Identify which cell holds the provided text, then report its [x, y] central coordinate. 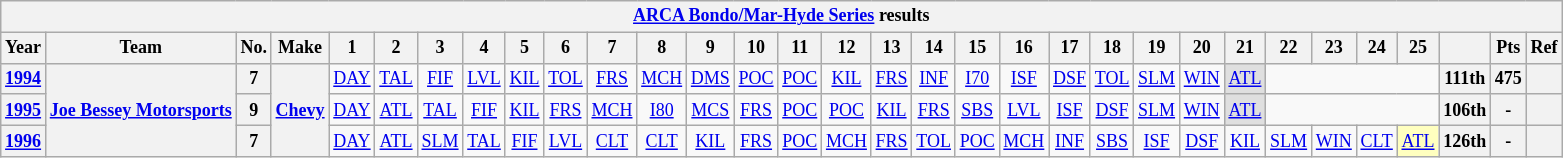
Joe Bessey Motorsports [140, 110]
18 [1112, 48]
1995 [24, 110]
19 [1157, 48]
ARCA Bondo/Mar-Hyde Series results [782, 16]
MCS [711, 110]
1 [352, 48]
14 [934, 48]
Ref [1544, 48]
3 [440, 48]
Year [24, 48]
No. [254, 48]
Make [300, 48]
475 [1509, 78]
23 [1334, 48]
15 [977, 48]
8 [662, 48]
17 [1070, 48]
21 [1245, 48]
Pts [1509, 48]
24 [1376, 48]
Team [140, 48]
106th [1465, 110]
126th [1465, 140]
2 [396, 48]
11 [800, 48]
10 [756, 48]
Chevy [300, 110]
13 [892, 48]
111th [1465, 78]
1994 [24, 78]
22 [1289, 48]
I70 [977, 78]
DMS [711, 78]
1996 [24, 140]
12 [847, 48]
6 [566, 48]
4 [484, 48]
I80 [662, 110]
16 [1024, 48]
20 [1202, 48]
5 [524, 48]
25 [1418, 48]
